Search for the cell housing the specified text and yield its [x, y] center coordinate. 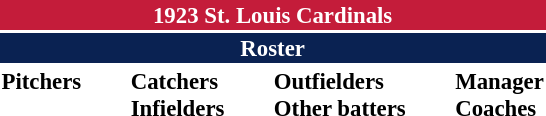
1923 St. Louis Cardinals [272, 15]
Roster [272, 48]
